Scan for the cell matching the given text and deliver its [x, y] coordinate at center. 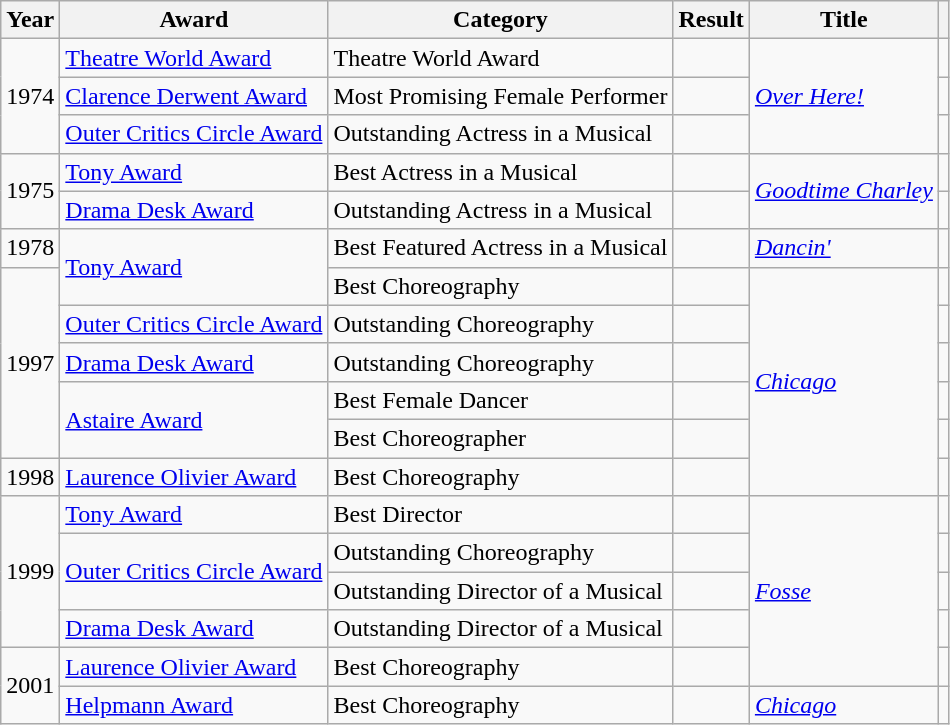
Helpmann Award [194, 705]
1999 [30, 572]
1997 [30, 362]
Most Promising Female Performer [500, 96]
Goodtime Charley [844, 191]
Clarence Derwent Award [194, 96]
Best Director [500, 515]
Best Actress in a Musical [500, 172]
1978 [30, 248]
Result [711, 20]
Best Featured Actress in a Musical [500, 248]
Category [500, 20]
1974 [30, 96]
Dancin' [844, 248]
Year [30, 20]
Award [194, 20]
Astaire Award [194, 419]
Fosse [844, 591]
Best Female Dancer [500, 400]
1975 [30, 191]
2001 [30, 686]
Best Choreographer [500, 438]
1998 [30, 477]
Title [844, 20]
Over Here! [844, 96]
